Determine the [x, y] coordinate at the center of the cell enclosing the given text.  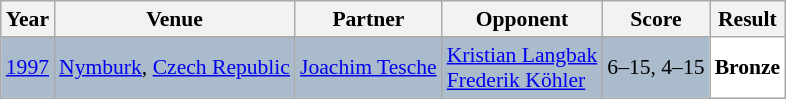
1997 [28, 68]
Joachim Tesche [368, 68]
Result [748, 19]
Year [28, 19]
Score [656, 19]
Kristian Langbak Frederik Köhler [522, 68]
Nymburk, Czech Republic [174, 68]
Partner [368, 19]
Opponent [522, 19]
6–15, 4–15 [656, 68]
Bronze [748, 68]
Venue [174, 19]
